Capture the cell that displays the provided text and extract its [X, Y] central coordinate. 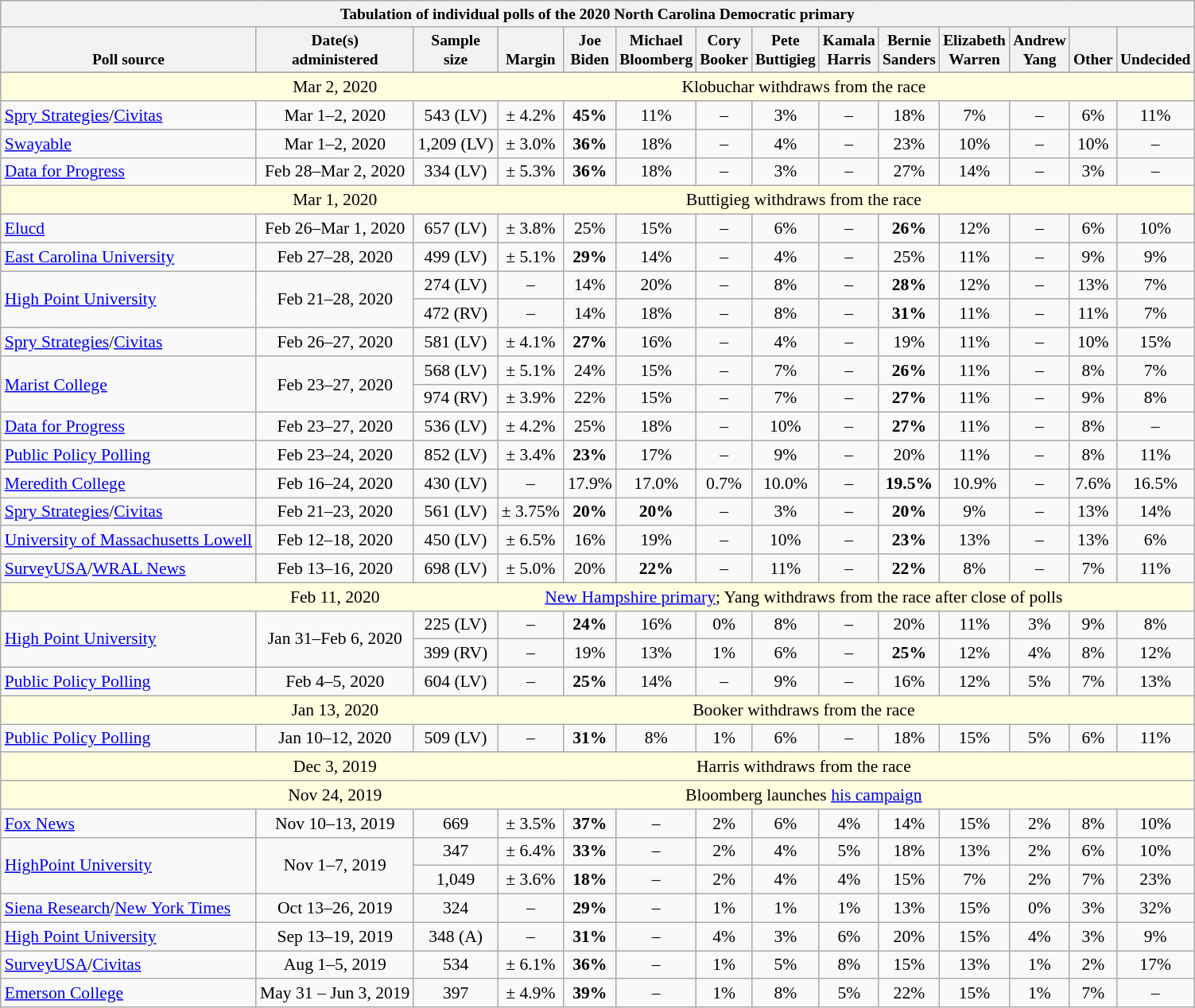
28% [909, 285]
± 6.1% [531, 965]
1,209 (LV) [455, 144]
New Hampshire primary; Yang withdraws from the race after close of polls [804, 597]
HighPoint University [129, 865]
334 (LV) [455, 172]
Feb 28–Mar 2, 2020 [335, 172]
45% [590, 115]
ElizabethWarren [975, 49]
± 3.9% [531, 398]
Tabulation of individual polls of the 2020 North Carolina Democratic primary [598, 14]
Nov 1–7, 2019 [335, 865]
472 (RV) [455, 314]
568 (LV) [455, 370]
KamalaHarris [849, 49]
Meredith College [129, 483]
PeteButtigieg [786, 49]
± 5.0% [531, 568]
Feb 21–23, 2020 [335, 512]
Feb 4–5, 2020 [335, 682]
Elucd [129, 229]
BernieSanders [909, 49]
Feb 12–18, 2020 [335, 541]
19.5% [909, 483]
543 (LV) [455, 115]
± 5.3% [531, 172]
Feb 26–27, 2020 [335, 342]
Feb 16–24, 2020 [335, 483]
37% [590, 824]
657 (LV) [455, 229]
± 6.5% [531, 541]
Feb 23–24, 2020 [335, 456]
Sep 13–19, 2019 [335, 936]
Emerson College [129, 994]
May 31 – Jun 3, 2019 [335, 994]
324 [455, 909]
Date(s)administered [335, 49]
MichaelBloomberg [657, 49]
Aug 1–5, 2019 [335, 965]
Jan 13, 2020 [335, 710]
430 (LV) [455, 483]
Samplesize [455, 49]
10.0% [786, 483]
347 [455, 851]
± 3.4% [531, 456]
536 (LV) [455, 427]
AndrewYang [1040, 49]
± 3.0% [531, 144]
CoryBooker [724, 49]
399 (RV) [455, 653]
University of Massachusetts Lowell [129, 541]
Dec 3, 2019 [335, 767]
Buttigieg withdraws from the race [804, 200]
Undecided [1155, 49]
534 [455, 965]
Oct 13–26, 2019 [335, 909]
33% [590, 851]
10.9% [975, 483]
581 (LV) [455, 342]
Jan 10–12, 2020 [335, 739]
225 (LV) [455, 625]
509 (LV) [455, 739]
1,049 [455, 880]
7.6% [1092, 483]
Feb 13–16, 2020 [335, 568]
32% [1155, 909]
± 3.75% [531, 512]
17.0% [657, 483]
Feb 27–28, 2020 [335, 257]
Nov 24, 2019 [335, 795]
± 4.9% [531, 994]
274 (LV) [455, 285]
852 (LV) [455, 456]
± 3.6% [531, 880]
± 6.4% [531, 851]
Feb 11, 2020 [335, 597]
16.5% [1155, 483]
Booker withdraws from the race [804, 710]
Jan 31–Feb 6, 2020 [335, 639]
± 3.5% [531, 824]
JoeBiden [590, 49]
Swayable [129, 144]
Nov 10–13, 2019 [335, 824]
Harris withdraws from the race [804, 767]
669 [455, 824]
Marist College [129, 385]
604 (LV) [455, 682]
698 (LV) [455, 568]
39% [590, 994]
974 (RV) [455, 398]
± 4.1% [531, 342]
Other [1092, 49]
SurveyUSA/WRAL News [129, 568]
Mar 2, 2020 [335, 87]
Margin [531, 49]
348 (A) [455, 936]
Klobuchar withdraws from the race [804, 87]
SurveyUSA/Civitas [129, 965]
Feb 21–28, 2020 [335, 299]
Fox News [129, 824]
± 3.8% [531, 229]
499 (LV) [455, 257]
Siena Research/New York Times [129, 909]
561 (LV) [455, 512]
450 (LV) [455, 541]
0.7% [724, 483]
Bloomberg launches his campaign [804, 795]
17.9% [590, 483]
East Carolina University [129, 257]
Mar 1, 2020 [335, 200]
Feb 26–Mar 1, 2020 [335, 229]
397 [455, 994]
Poll source [129, 49]
